Return the [x, y] coordinate for the center point of the cell that contains the specified text.  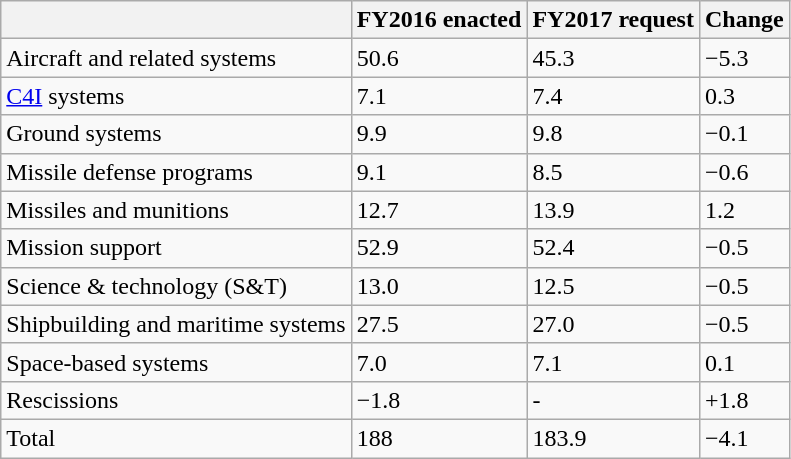
+1.8 [744, 400]
50.6 [439, 58]
0.3 [744, 96]
12.7 [439, 210]
−0.1 [744, 134]
Missiles and munitions [176, 210]
0.1 [744, 362]
9.8 [614, 134]
27.0 [614, 324]
8.5 [614, 172]
52.4 [614, 248]
13.9 [614, 210]
13.0 [439, 286]
1.2 [744, 210]
FY2016 enacted [439, 20]
Change [744, 20]
188 [439, 438]
12.5 [614, 286]
Aircraft and related systems [176, 58]
52.9 [439, 248]
9.1 [439, 172]
45.3 [614, 58]
C4I systems [176, 96]
−5.3 [744, 58]
Ground systems [176, 134]
7.0 [439, 362]
Science & technology (S&T) [176, 286]
- [614, 400]
Total [176, 438]
Mission support [176, 248]
−4.1 [744, 438]
FY2017 request [614, 20]
7.4 [614, 96]
Missile defense programs [176, 172]
183.9 [614, 438]
Space-based systems [176, 362]
−1.8 [439, 400]
−0.6 [744, 172]
Shipbuilding and maritime systems [176, 324]
9.9 [439, 134]
Rescissions [176, 400]
27.5 [439, 324]
